Extract the (X, Y) coordinate from the center of the cell holding the provided text.  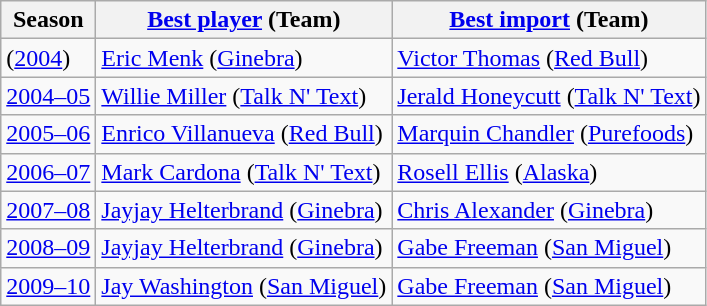
Rosell Ellis (Alaska) (549, 172)
Marquin Chandler (Purefoods) (549, 134)
2008–09 (48, 248)
Jay Washington (San Miguel) (244, 286)
Enrico Villanueva (Red Bull) (244, 134)
Best player (Team) (244, 20)
Mark Cardona (Talk N' Text) (244, 172)
2005–06 (48, 134)
2009–10 (48, 286)
2007–08 (48, 210)
Chris Alexander (Ginebra) (549, 210)
Jerald Honeycutt (Talk N' Text) (549, 96)
(2004) (48, 58)
2004–05 (48, 96)
Eric Menk (Ginebra) (244, 58)
Willie Miller (Talk N' Text) (244, 96)
Best import (Team) (549, 20)
2006–07 (48, 172)
Victor Thomas (Red Bull) (549, 58)
Season (48, 20)
